Output the (x, y) coordinate of the center of the cell containing the given text.  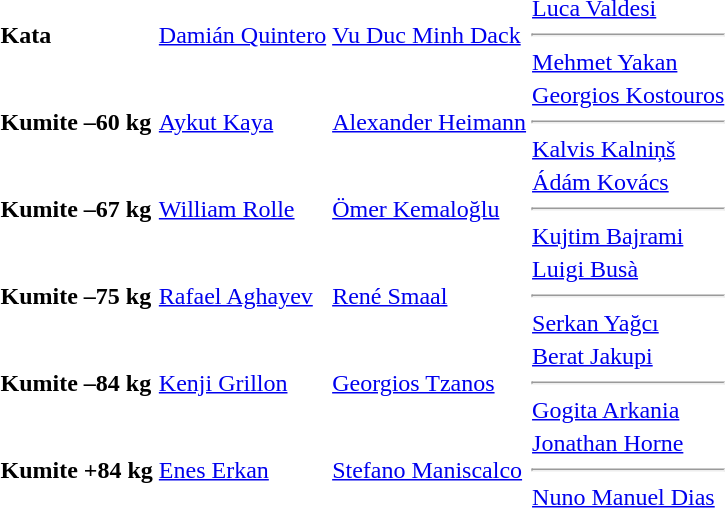
Kenji Grillon (242, 383)
Georgios Tzanos (430, 383)
Alexander Heimann (430, 122)
Rafael Aghayev (242, 296)
William Rolle (242, 209)
René Smaal (430, 296)
Aykut Kaya (242, 122)
Ömer Kemaloğlu (430, 209)
